Pinpoint the cell where the given text exists, returning its [x, y] midpoint coordinate. 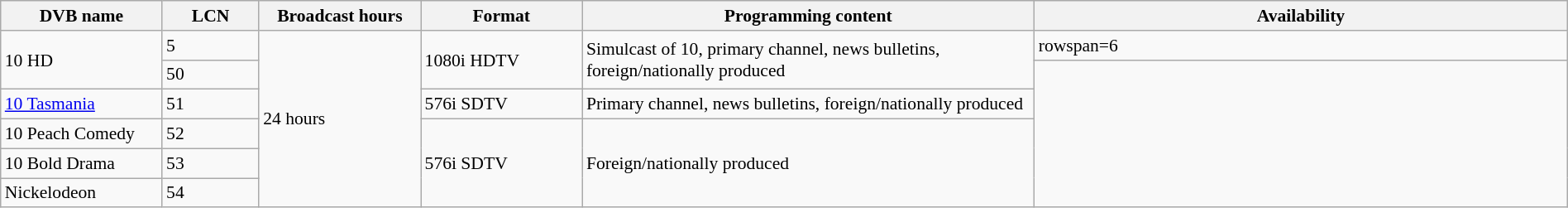
Broadcast hours [339, 16]
10 Bold Drama [81, 163]
1080i HDTV [501, 60]
51 [210, 104]
Simulcast of 10, primary channel, news bulletins, foreign/nationally produced [809, 60]
10 HD [81, 60]
rowspan=6 [1302, 46]
Format [501, 16]
54 [210, 193]
24 hours [339, 119]
50 [210, 75]
Nickelodeon [81, 193]
Availability [1302, 16]
10 Peach Comedy [81, 134]
Programming content [809, 16]
10 Tasmania [81, 104]
Foreign/nationally produced [809, 164]
53 [210, 163]
52 [210, 134]
5 [210, 46]
LCN [210, 16]
Primary channel, news bulletins, foreign/nationally produced [809, 104]
DVB name [81, 16]
